Identify which cell holds the provided text, then report its (x, y) central coordinate. 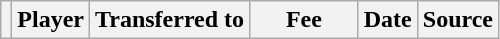
Transferred to (170, 20)
Player (51, 20)
Fee (304, 20)
Source (458, 20)
Date (388, 20)
